Scan for the cell matching the given text and deliver its [X, Y] coordinate at center. 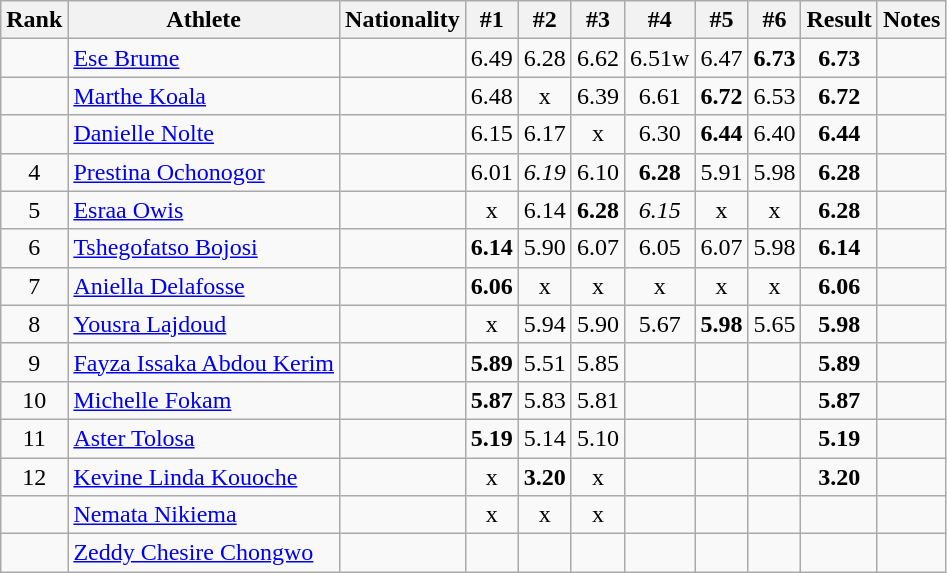
Yousra Lajdoud [204, 324]
Ese Brume [204, 58]
6.19 [544, 172]
5.14 [544, 438]
6.39 [598, 96]
#3 [598, 20]
6.05 [659, 248]
6.61 [659, 96]
6.30 [659, 134]
Kevine Linda Kouoche [204, 477]
#5 [722, 20]
5.94 [544, 324]
#2 [544, 20]
5.51 [544, 362]
#6 [774, 20]
Notes [911, 20]
6 [34, 248]
Fayza Issaka Abdou Kerim [204, 362]
8 [34, 324]
4 [34, 172]
6.53 [774, 96]
5.10 [598, 438]
11 [34, 438]
Tshegofatso Bojosi [204, 248]
Nemata Nikiema [204, 515]
#4 [659, 20]
6.62 [598, 58]
Nationality [403, 20]
Danielle Nolte [204, 134]
6.49 [492, 58]
#1 [492, 20]
5.83 [544, 400]
6.17 [544, 134]
6.51w [659, 58]
Prestina Ochonogor [204, 172]
5.65 [774, 324]
Esraa Owis [204, 210]
5.67 [659, 324]
Michelle Fokam [204, 400]
6.48 [492, 96]
5 [34, 210]
5.81 [598, 400]
6.01 [492, 172]
Aniella Delafosse [204, 286]
Rank [34, 20]
10 [34, 400]
Marthe Koala [204, 96]
Athlete [204, 20]
Aster Tolosa [204, 438]
6.10 [598, 172]
6.40 [774, 134]
Result [839, 20]
5.85 [598, 362]
5.91 [722, 172]
Zeddy Chesire Chongwo [204, 553]
7 [34, 286]
12 [34, 477]
6.47 [722, 58]
9 [34, 362]
